Return [x, y] of the center of cell containing provided text 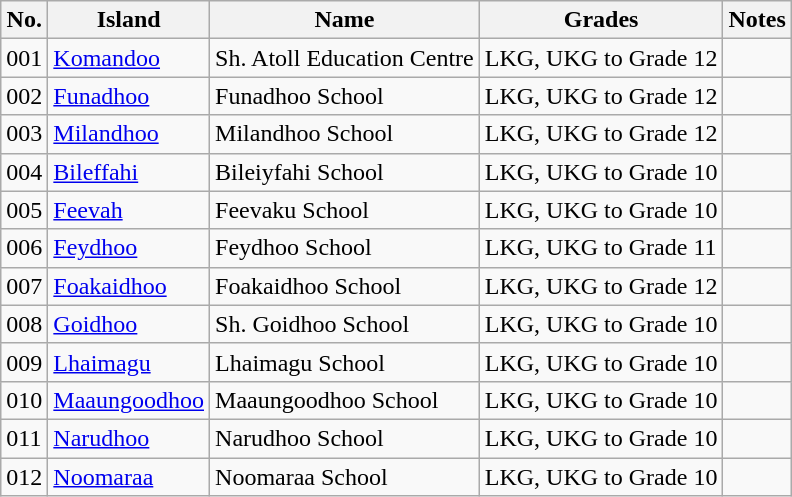
Sh. Goidhoo School [345, 324]
Notes [757, 20]
Funadhoo [129, 96]
Feevaku School [345, 210]
008 [24, 324]
Feydhoo [129, 248]
004 [24, 172]
011 [24, 438]
Funadhoo School [345, 96]
002 [24, 96]
Narudhoo [129, 438]
Goidhoo [129, 324]
Feevah [129, 210]
Milandhoo School [345, 134]
Maaungoodhoo [129, 400]
Sh. Atoll Education Centre [345, 58]
005 [24, 210]
Maaungoodhoo School [345, 400]
Foakaidhoo School [345, 286]
003 [24, 134]
Foakaidhoo [129, 286]
Lhaimagu [129, 362]
010 [24, 400]
Noomaraa [129, 477]
Komandoo [129, 58]
Bileiyfahi School [345, 172]
Feydhoo School [345, 248]
Grades [601, 20]
012 [24, 477]
No. [24, 20]
Island [129, 20]
Bileffahi [129, 172]
009 [24, 362]
Noomaraa School [345, 477]
001 [24, 58]
Milandhoo [129, 134]
007 [24, 286]
Lhaimagu School [345, 362]
006 [24, 248]
LKG, UKG to Grade 11 [601, 248]
Name [345, 20]
Narudhoo School [345, 438]
